Return (X, Y) of the center of cell containing provided text 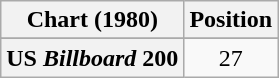
Chart (1980) (92, 20)
US Billboard 200 (92, 58)
Position (231, 20)
27 (231, 58)
